Detect which cell encompasses the target text, then output its (X, Y) center coordinate. 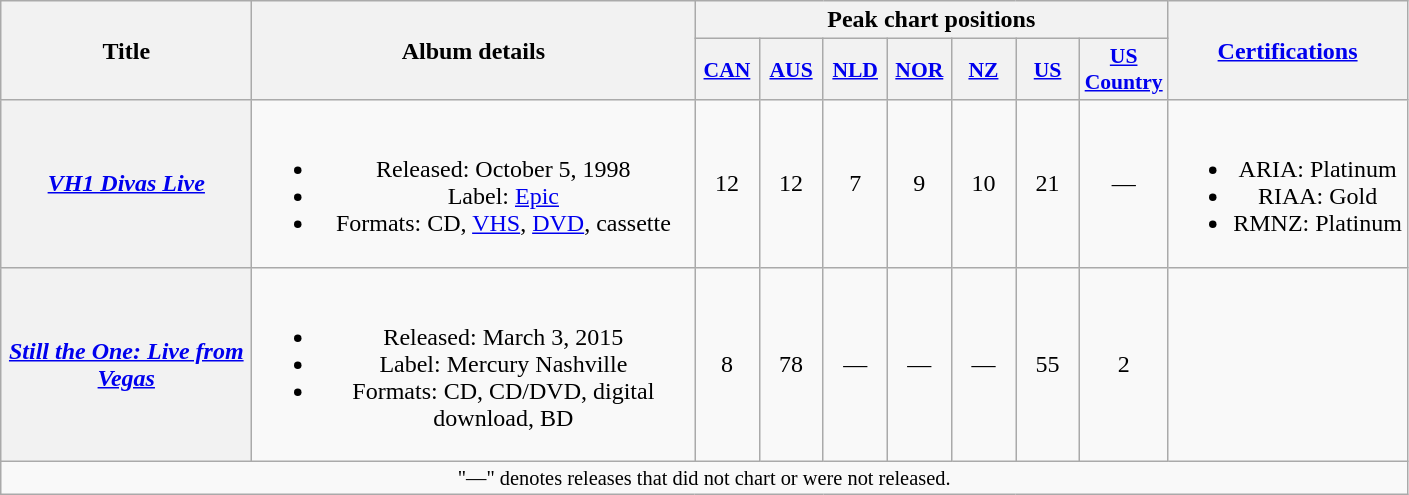
21 (1048, 184)
9 (919, 184)
NLD (855, 70)
USCountry (1124, 70)
10 (983, 184)
ARIA: PlatinumRIAA: GoldRMNZ: Platinum (1288, 184)
NOR (919, 70)
2 (1124, 364)
Still the One: Live from Vegas (126, 364)
NZ (983, 70)
AUS (791, 70)
"—" denotes releases that did not chart or were not released. (704, 478)
8 (727, 364)
Album details (474, 50)
Released: October 5, 1998Label: EpicFormats: CD, VHS, DVD, cassette (474, 184)
Released: March 3, 2015Label: Mercury NashvilleFormats: CD, CD/DVD, digital download, BD (474, 364)
Title (126, 50)
7 (855, 184)
Peak chart positions (932, 20)
55 (1048, 364)
Certifications (1288, 50)
CAN (727, 70)
US (1048, 70)
78 (791, 364)
VH1 Divas Live (126, 184)
